Pinpoint the cell where the given text exists, returning its [X, Y] midpoint coordinate. 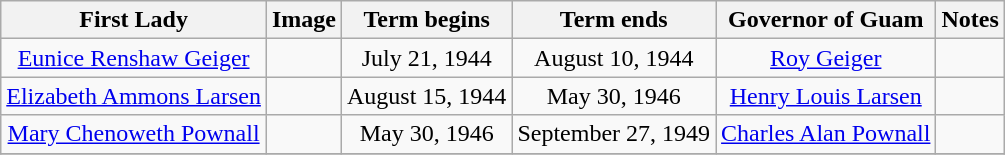
Image [304, 20]
Roy Geiger [826, 58]
Mary Chenoweth Pownall [134, 134]
September 27, 1949 [614, 134]
Term ends [614, 20]
Term begins [426, 20]
August 10, 1944 [614, 58]
Eunice Renshaw Geiger [134, 58]
Henry Louis Larsen [826, 96]
Notes [970, 20]
First Lady [134, 20]
Elizabeth Ammons Larsen [134, 96]
July 21, 1944 [426, 58]
Charles Alan Pownall [826, 134]
August 15, 1944 [426, 96]
Governor of Guam [826, 20]
